Scan for the cell matching the given text and deliver its (X, Y) coordinate at center. 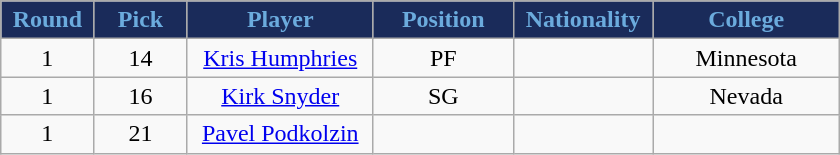
Kirk Snyder (280, 96)
SG (443, 96)
Kris Humphries (280, 58)
PF (443, 58)
14 (140, 58)
Nevada (746, 96)
Pavel Podkolzin (280, 134)
21 (140, 134)
Pick (140, 20)
Nationality (583, 20)
Round (48, 20)
16 (140, 96)
Player (280, 20)
Position (443, 20)
Minnesota (746, 58)
College (746, 20)
